Capture the cell that displays the provided text and extract its (X, Y) central coordinate. 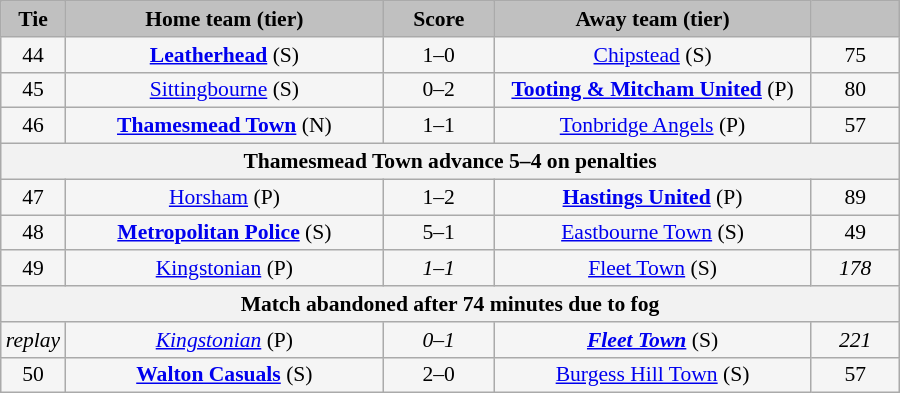
Away team (tier) (652, 19)
Match abandoned after 74 minutes due to fog (450, 304)
46 (33, 126)
Thamesmead Town (N) (224, 126)
0–2 (439, 90)
Metropolitan Police (S) (224, 233)
Tonbridge Angels (P) (652, 126)
Home team (tier) (224, 19)
Thamesmead Town advance 5–4 on penalties (450, 162)
5–1 (439, 233)
Leatherhead (S) (224, 55)
1–2 (439, 197)
Burgess Hill Town (S) (652, 375)
178 (855, 269)
Score (439, 19)
221 (855, 340)
75 (855, 55)
80 (855, 90)
89 (855, 197)
Hastings United (P) (652, 197)
44 (33, 55)
47 (33, 197)
Tooting & Mitcham United (P) (652, 90)
0–1 (439, 340)
Eastbourne Town (S) (652, 233)
50 (33, 375)
48 (33, 233)
Sittingbourne (S) (224, 90)
Horsham (P) (224, 197)
Tie (33, 19)
replay (33, 340)
1–0 (439, 55)
Walton Casuals (S) (224, 375)
2–0 (439, 375)
Chipstead (S) (652, 55)
45 (33, 90)
